Scan for the cell matching the given text and deliver its [X, Y] coordinate at center. 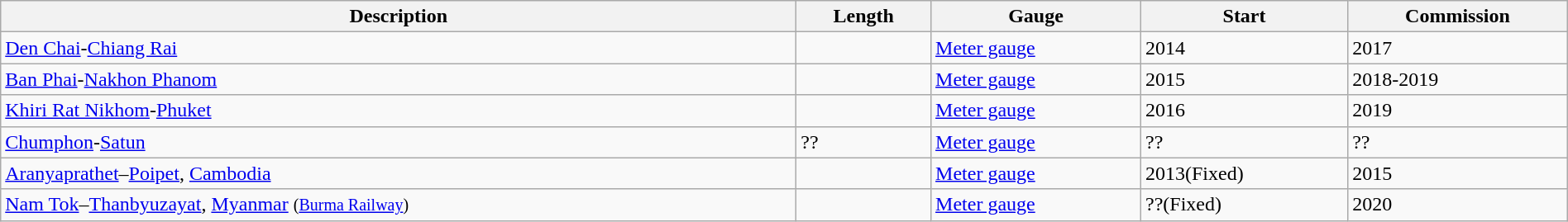
2020 [1458, 205]
2017 [1458, 48]
2019 [1458, 111]
2018-2019 [1458, 79]
Den Chai-Chiang Rai [399, 48]
Nam Tok–Thanbyuzayat, Myanmar (Burma Railway) [399, 205]
Khiri Rat Nikhom-Phuket [399, 111]
Length [863, 17]
Commission [1458, 17]
2013(Fixed) [1244, 173]
??(Fixed) [1244, 205]
Description [399, 17]
2014 [1244, 48]
Gauge [1036, 17]
Chumphon-Satun [399, 142]
Start [1244, 17]
Aranyaprathet–Poipet, Cambodia [399, 173]
Ban Phai-Nakhon Phanom [399, 79]
2016 [1244, 111]
